Detect which cell encompasses the target text, then output its (X, Y) center coordinate. 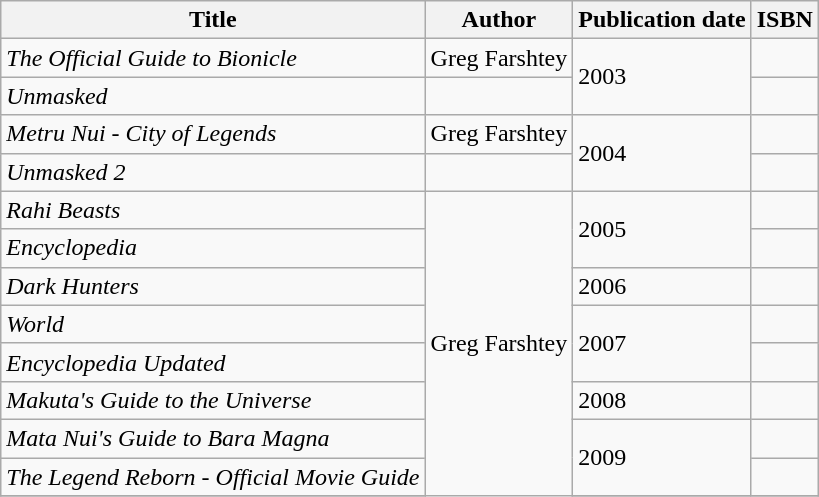
Mata Nui's Guide to Bara Magna (213, 438)
Unmasked 2 (213, 172)
ISBN (784, 20)
2003 (662, 77)
Metru Nui - City of Legends (213, 134)
The Legend Reborn - Official Movie Guide (213, 477)
2007 (662, 343)
2006 (662, 286)
2009 (662, 457)
The Official Guide to Bionicle (213, 58)
Publication date (662, 20)
Dark Hunters (213, 286)
Rahi Beasts (213, 210)
Author (499, 20)
Unmasked (213, 96)
2008 (662, 400)
Title (213, 20)
2005 (662, 229)
Makuta's Guide to the Universe (213, 400)
2004 (662, 153)
World (213, 324)
Encyclopedia Updated (213, 362)
Encyclopedia (213, 248)
